Detect which cell encompasses the target text, then output its (X, Y) center coordinate. 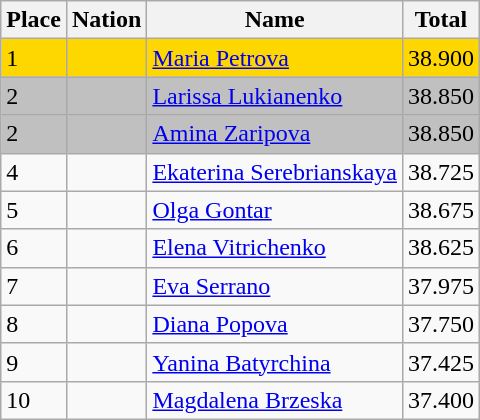
38.675 (440, 210)
5 (34, 210)
Amina Zaripova (275, 134)
Total (440, 20)
Larissa Lukianenko (275, 96)
4 (34, 172)
37.425 (440, 362)
Diana Popova (275, 324)
38.625 (440, 248)
37.400 (440, 400)
Magdalena Brzeska (275, 400)
6 (34, 248)
10 (34, 400)
Maria Petrova (275, 58)
Ekaterina Serebrianskaya (275, 172)
37.750 (440, 324)
Nation (106, 20)
38.900 (440, 58)
9 (34, 362)
37.975 (440, 286)
Eva Serrano (275, 286)
7 (34, 286)
Yanina Batyrchina (275, 362)
Olga Gontar (275, 210)
Place (34, 20)
Elena Vitrichenko (275, 248)
Name (275, 20)
38.725 (440, 172)
1 (34, 58)
8 (34, 324)
